Output the [X, Y] coordinate of the center of the cell containing the given text.  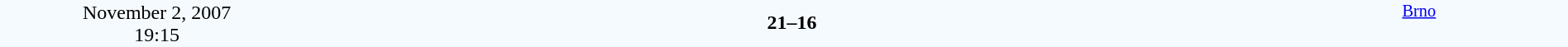
Brno [1419, 23]
21–16 [791, 22]
November 2, 200719:15 [157, 23]
